Determine the (X, Y) coordinate at the center of the cell enclosing the given text.  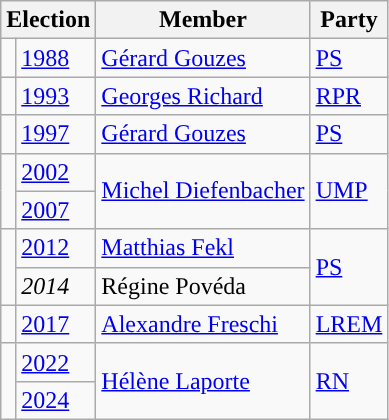
Party (349, 20)
LREM (349, 324)
Régine Povéda (203, 286)
2012 (56, 248)
Alexandre Freschi (203, 324)
UMP (349, 191)
1997 (56, 134)
2007 (56, 210)
Hélène Laporte (203, 381)
2017 (56, 324)
RPR (349, 96)
1988 (56, 58)
Michel Diefenbacher (203, 191)
RN (349, 381)
Georges Richard (203, 96)
Election (48, 20)
1993 (56, 96)
Matthias Fekl (203, 248)
2022 (56, 362)
2024 (56, 400)
2002 (56, 172)
Member (203, 20)
2014 (56, 286)
